Extract the (X, Y) coordinate from the center of the cell holding the provided text.  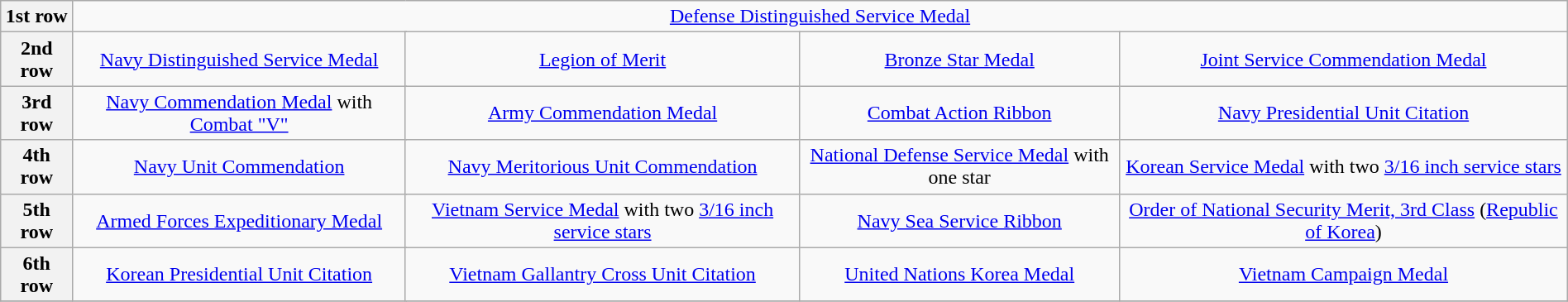
Navy Distinguished Service Medal (240, 60)
Joint Service Commendation Medal (1344, 60)
United Nations Korea Medal (959, 275)
1st row (36, 17)
Vietnam Gallantry Cross Unit Citation (602, 275)
Vietnam Service Medal with two 3/16 inch service stars (602, 220)
2nd row (36, 60)
Navy Commendation Medal with Combat "V" (240, 113)
Combat Action Ribbon (959, 113)
Korean Service Medal with two 3/16 inch service stars (1344, 167)
Navy Presidential Unit Citation (1344, 113)
Bronze Star Medal (959, 60)
6th row (36, 275)
Vietnam Campaign Medal (1344, 275)
Navy Meritorious Unit Commendation (602, 167)
3rd row (36, 113)
Navy Sea Service Ribbon (959, 220)
Korean Presidential Unit Citation (240, 275)
Order of National Security Merit, 3rd Class (Republic of Korea) (1344, 220)
National Defense Service Medal with one star (959, 167)
Armed Forces Expeditionary Medal (240, 220)
Defense Distinguished Service Medal (820, 17)
Navy Unit Commendation (240, 167)
5th row (36, 220)
4th row (36, 167)
Legion of Merit (602, 60)
Army Commendation Medal (602, 113)
